Find where the given text appears and provide that cell's center as (X, Y) coordinate. 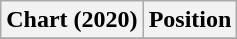
Chart (2020) (72, 20)
Position (190, 20)
